Detect which cell encompasses the target text, then output its [x, y] center coordinate. 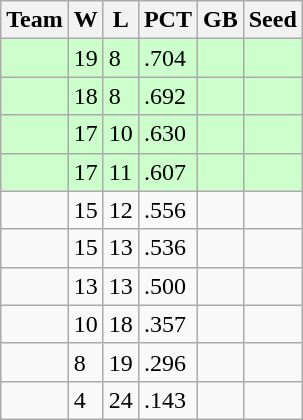
.500 [168, 286]
11 [120, 172]
Seed [272, 20]
.630 [168, 134]
GB [220, 20]
24 [120, 400]
.536 [168, 248]
.692 [168, 96]
12 [120, 210]
4 [86, 400]
.704 [168, 58]
L [120, 20]
Team [35, 20]
W [86, 20]
.607 [168, 172]
.556 [168, 210]
.357 [168, 324]
.296 [168, 362]
PCT [168, 20]
.143 [168, 400]
